Output the [x, y] coordinate of the center of the cell containing the given text.  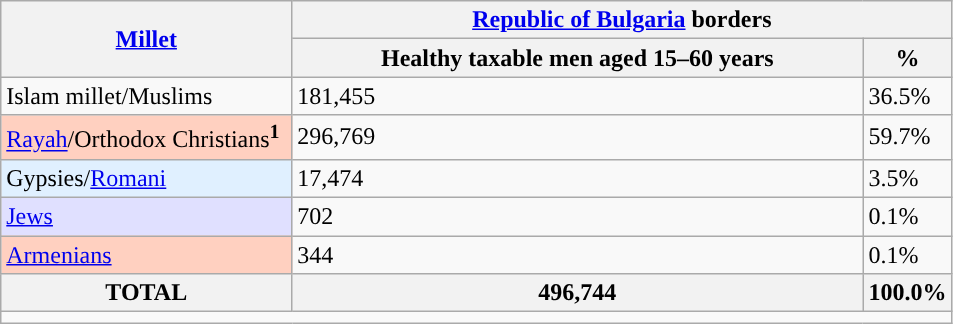
36.5% [908, 96]
702 [578, 217]
496,744 [578, 293]
Armenians [146, 255]
344 [578, 255]
% [908, 58]
100.0% [908, 293]
Rayah/Orthodox Christians1 [146, 138]
TOTAL [146, 293]
Republic of Bulgaria borders [622, 20]
Islam millet/Muslims [146, 96]
17,474 [578, 178]
Jews [146, 217]
3.5% [908, 178]
Millet [146, 39]
181,455 [578, 96]
296,769 [578, 138]
Healthy taxable men aged 15–60 years [578, 58]
Gypsies/Romani [146, 178]
59.7% [908, 138]
